Extract the (X, Y) coordinate from the center of the cell holding the provided text.  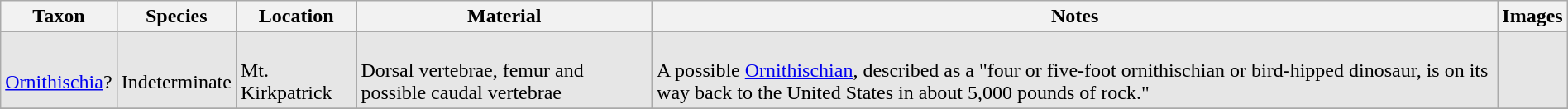
Material (504, 17)
Location (296, 17)
Images (1532, 17)
Indeterminate (176, 70)
Species (176, 17)
Notes (1075, 17)
Dorsal vertebrae, femur and possible caudal vertebrae (504, 70)
Taxon (59, 17)
Ornithischia? (59, 70)
Mt. Kirkpatrick (296, 70)
